Determine the (X, Y) coordinate at the center of the cell enclosing the given text.  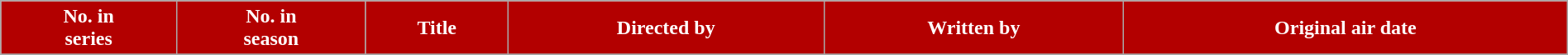
Directed by (666, 28)
Written by (973, 28)
No. inseason (271, 28)
Original air date (1345, 28)
Title (437, 28)
No. inseries (89, 28)
